Pinpoint the cell where the given text exists, returning its [x, y] midpoint coordinate. 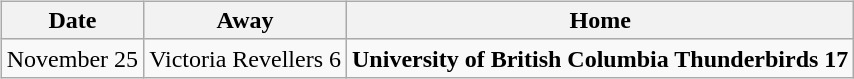
University of British Columbia Thunderbirds 17 [600, 58]
Home [600, 20]
November 25 [72, 58]
Away [246, 20]
Date [72, 20]
Victoria Revellers 6 [246, 58]
